Find where the given text appears and provide that cell's center as (X, Y) coordinate. 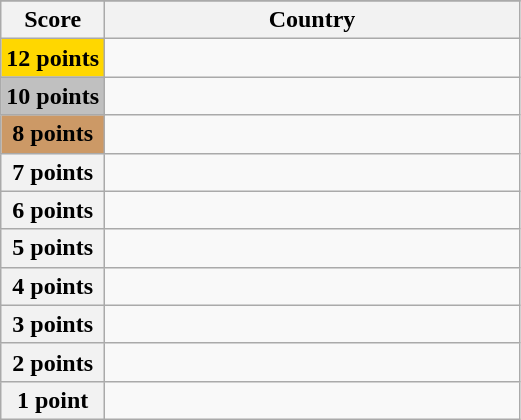
10 points (53, 96)
5 points (53, 248)
8 points (53, 134)
2 points (53, 362)
Country (312, 20)
12 points (53, 58)
6 points (53, 210)
Score (53, 20)
7 points (53, 172)
1 point (53, 400)
4 points (53, 286)
3 points (53, 324)
